Return [x, y] of the center of cell containing provided text 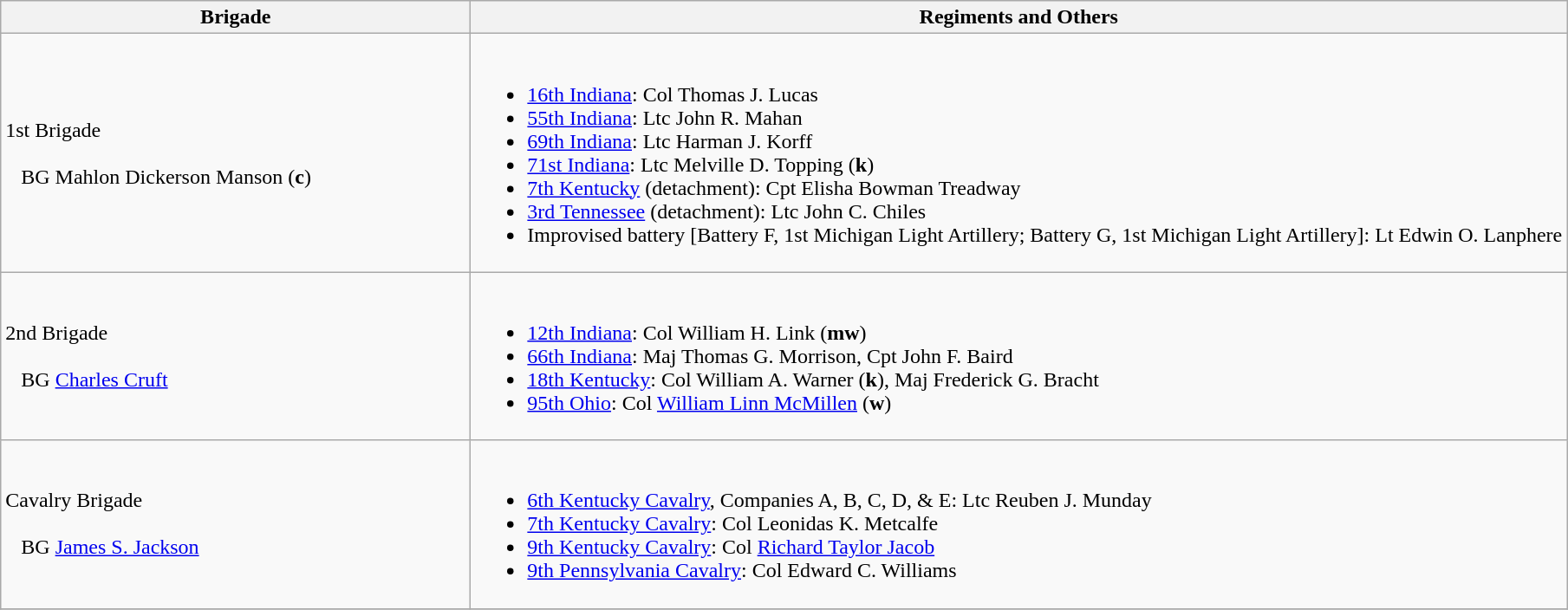
2nd Brigade BG Charles Cruft [236, 356]
1st Brigade BG Mahlon Dickerson Manson (c) [236, 152]
Cavalry Brigade BG James S. Jackson [236, 524]
Regiments and Others [1019, 17]
Brigade [236, 17]
